For the text-containing cell, return its midpoint in [x, y] coordinate format. 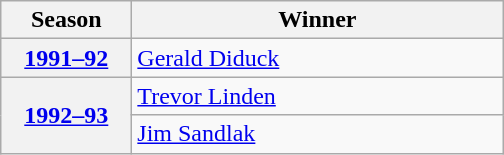
Gerald Diduck [318, 58]
Jim Sandlak [318, 134]
Trevor Linden [318, 96]
Winner [318, 20]
1992–93 [66, 115]
Season [66, 20]
1991–92 [66, 58]
